Scan for the cell matching the given text and deliver its [x, y] coordinate at center. 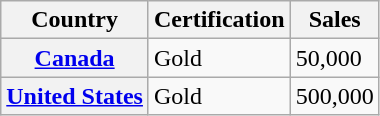
Country [75, 20]
United States [75, 96]
Canada [75, 58]
Sales [334, 20]
50,000 [334, 58]
Certification [219, 20]
500,000 [334, 96]
